Locate the cell with the specified text and output its [X, Y] center coordinate. 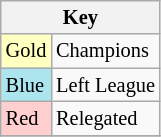
Blue [26, 85]
Champions [106, 51]
Left League [106, 85]
Red [26, 118]
Gold [26, 51]
Relegated [106, 118]
Key [80, 17]
